From the cell containing the given text, extract its center point as (X, Y) coordinate. 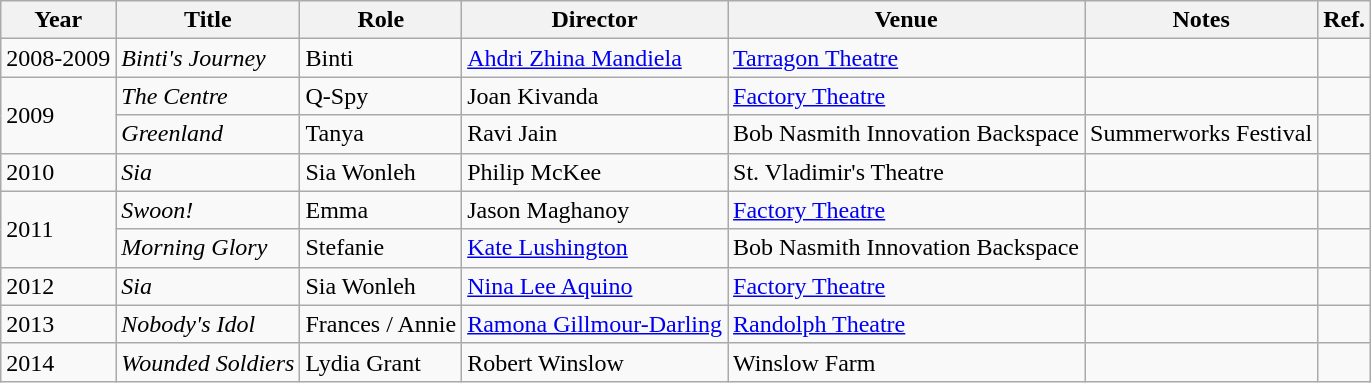
Binti's Journey (208, 58)
Jason Maghanoy (595, 210)
Tarragon Theatre (906, 58)
Ramona Gillmour-Darling (595, 324)
Q-Spy (381, 96)
Stefanie (381, 248)
Binti (381, 58)
The Centre (208, 96)
Role (381, 20)
St. Vladimir's Theatre (906, 172)
2012 (58, 286)
Randolph Theatre (906, 324)
2014 (58, 362)
Director (595, 20)
Summerworks Festival (1202, 134)
2008-2009 (58, 58)
Ravi Jain (595, 134)
Notes (1202, 20)
Robert Winslow (595, 362)
Tanya (381, 134)
Ahdri Zhina Mandiela (595, 58)
2011 (58, 229)
Philip McKee (595, 172)
Wounded Soldiers (208, 362)
2010 (58, 172)
2013 (58, 324)
Emma (381, 210)
Title (208, 20)
Nina Lee Aquino (595, 286)
Kate Lushington (595, 248)
Greenland (208, 134)
Winslow Farm (906, 362)
Venue (906, 20)
Swoon! (208, 210)
Morning Glory (208, 248)
Frances / Annie (381, 324)
Lydia Grant (381, 362)
2009 (58, 115)
Year (58, 20)
Ref. (1344, 20)
Joan Kivanda (595, 96)
Nobody's Idol (208, 324)
